Extract the (X, Y) coordinate from the center of the cell holding the provided text.  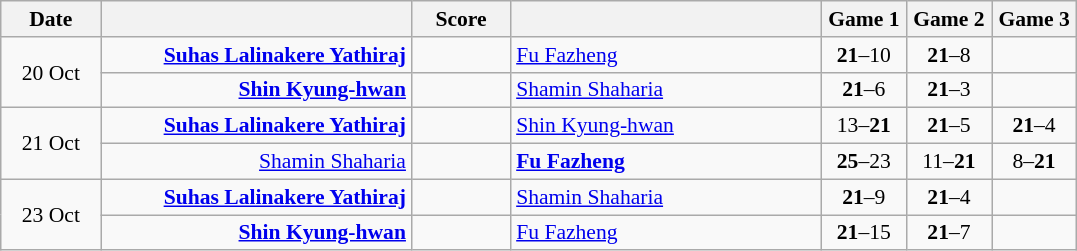
20 Oct (51, 72)
Score (461, 19)
Game 1 (864, 19)
23 Oct (51, 214)
21–15 (864, 233)
8–21 (1034, 162)
13–21 (864, 126)
Game 2 (948, 19)
25–23 (864, 162)
21–10 (864, 55)
21 Oct (51, 144)
21–5 (948, 126)
21–3 (948, 90)
21–6 (864, 90)
21–7 (948, 233)
21–9 (864, 197)
21–8 (948, 55)
Date (51, 19)
11–21 (948, 162)
Game 3 (1034, 19)
